Return the (x, y) coordinate for the center point of the cell that contains the specified text.  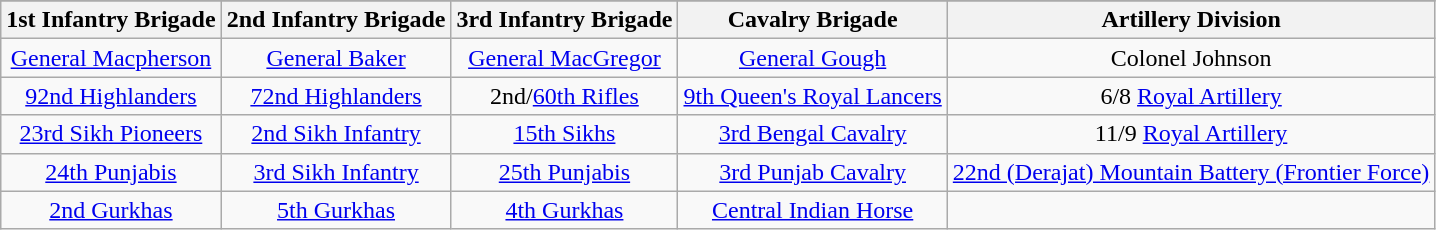
9th Queen's Royal Lancers (812, 96)
2nd Gurkhas (111, 210)
3rd Bengal Cavalry (812, 134)
2nd Infantry Brigade (336, 20)
15th Sikhs (564, 134)
22nd (Derajat) Mountain Battery (Frontier Force) (1191, 172)
2nd Sikh Infantry (336, 134)
11/9 Royal Artillery (1191, 134)
23rd Sikh Pioneers (111, 134)
25th Punjabis (564, 172)
Artillery Division (1191, 20)
General Macpherson (111, 58)
92nd Highlanders (111, 96)
3rd Punjab Cavalry (812, 172)
Cavalry Brigade (812, 20)
Central Indian Horse (812, 210)
General MacGregor (564, 58)
General Gough (812, 58)
24th Punjabis (111, 172)
3rd Infantry Brigade (564, 20)
4th Gurkhas (564, 210)
General Baker (336, 58)
Colonel Johnson (1191, 58)
3rd Sikh Infantry (336, 172)
6/8 Royal Artillery (1191, 96)
72nd Highlanders (336, 96)
2nd/60th Rifles (564, 96)
5th Gurkhas (336, 210)
1st Infantry Brigade (111, 20)
